Provide the (x, y) coordinate of the cell's center where the given text is located.  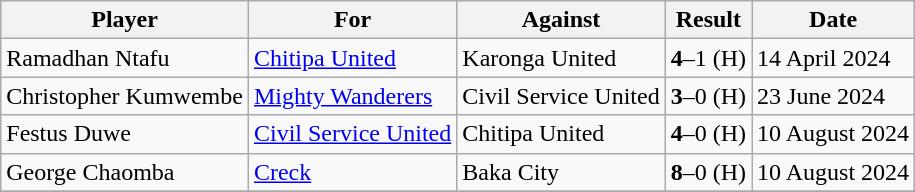
Against (561, 20)
23 June 2024 (834, 96)
3–0 (H) (708, 96)
Date (834, 20)
4–0 (H) (708, 134)
Festus Duwe (125, 134)
Creck (352, 172)
Result (708, 20)
Christopher Kumwembe (125, 96)
14 April 2024 (834, 58)
8–0 (H) (708, 172)
For (352, 20)
4–1 (H) (708, 58)
Mighty Wanderers (352, 96)
George Chaomba (125, 172)
Karonga United (561, 58)
Player (125, 20)
Ramadhan Ntafu (125, 58)
Baka City (561, 172)
